Output the (X, Y) coordinate of the center of the cell containing the given text.  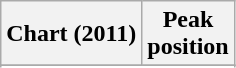
Chart (2011) (72, 34)
Peakposition (188, 34)
